Find where the given text appears and provide that cell's center as (x, y) coordinate. 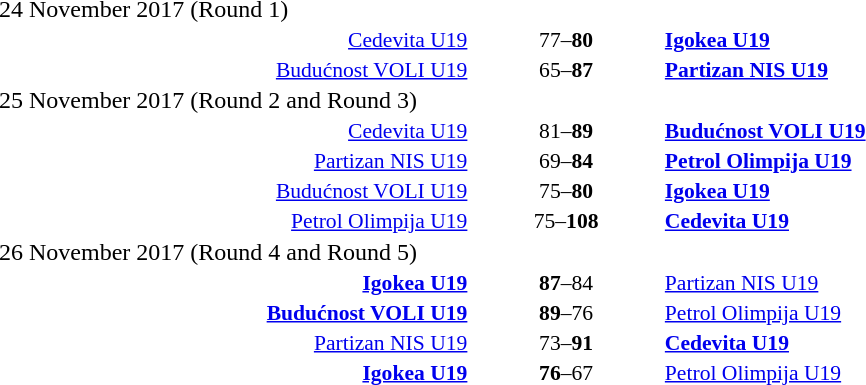
89–76 (566, 312)
65–87 (566, 70)
75–108 (566, 221)
81–89 (566, 131)
77–80 (566, 40)
73–91 (566, 342)
75–80 (566, 191)
87–84 (566, 282)
69–84 (566, 161)
